For the text-containing cell, return its midpoint in [x, y] coordinate format. 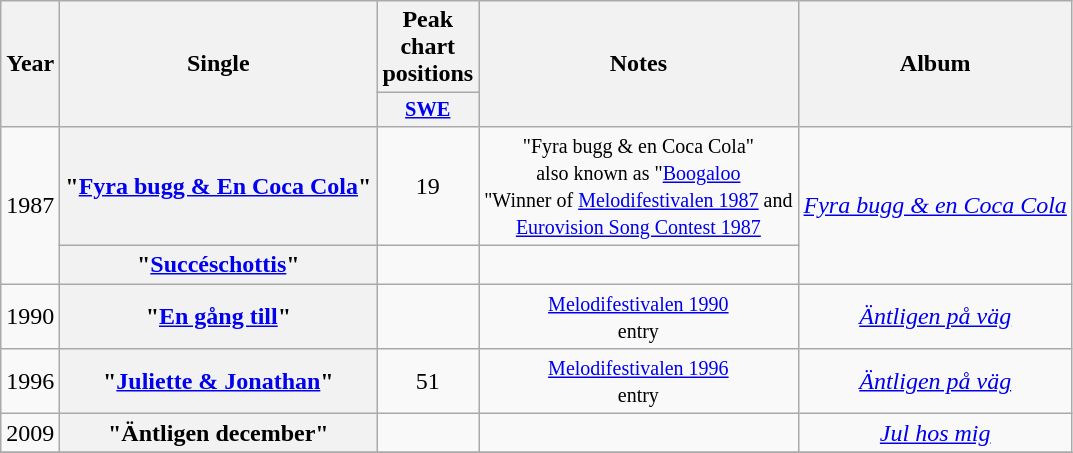
SWE [428, 110]
"Juliette & Jonathan" [218, 382]
Peak chart positions [428, 47]
1987 [30, 204]
Year [30, 64]
Album [935, 64]
"En gång till" [218, 316]
1996 [30, 382]
Fyra bugg & en Coca Cola [935, 204]
"Fyra bugg & En Coca Cola" [218, 186]
Single [218, 64]
"Succéschottis" [218, 265]
"Äntligen december" [218, 433]
Melodifestivalen 1996 entry [638, 382]
"Fyra bugg & en Coca Cola" also known as "Boogaloo"Winner of Melodifestivalen 1987 and Eurovision Song Contest 1987 [638, 186]
51 [428, 382]
1990 [30, 316]
19 [428, 186]
2009 [30, 433]
Melodifestivalen 1990 entry [638, 316]
Jul hos mig [935, 433]
Notes [638, 64]
